Return the (x, y) coordinate for the center point of the cell that contains the specified text.  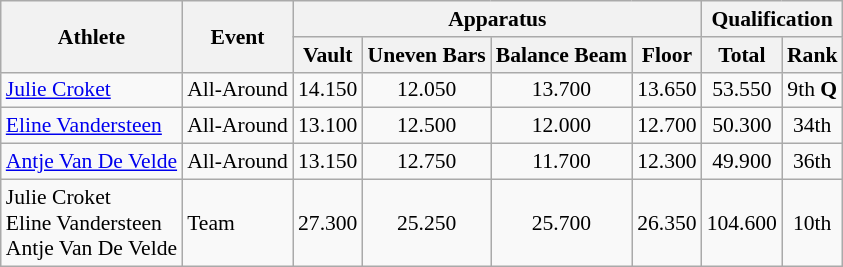
104.600 (742, 222)
49.900 (742, 162)
12.050 (426, 90)
12.300 (666, 162)
Eline Vandersteen (92, 126)
10th (812, 222)
13.100 (328, 126)
Athlete (92, 36)
26.350 (666, 222)
13.150 (328, 162)
12.500 (426, 126)
27.300 (328, 222)
Julie CroketEline VandersteenAntje Van De Velde (92, 222)
12.000 (562, 126)
50.300 (742, 126)
25.250 (426, 222)
Event (238, 36)
13.700 (562, 90)
11.700 (562, 162)
Floor (666, 55)
Rank (812, 55)
Balance Beam (562, 55)
Vault (328, 55)
34th (812, 126)
9th Q (812, 90)
12.750 (426, 162)
Apparatus (498, 19)
25.700 (562, 222)
12.700 (666, 126)
Qualification (772, 19)
14.150 (328, 90)
Julie Croket (92, 90)
Uneven Bars (426, 55)
Antje Van De Velde (92, 162)
53.550 (742, 90)
Team (238, 222)
36th (812, 162)
13.650 (666, 90)
Total (742, 55)
